Identify which cell holds the provided text, then report its (x, y) central coordinate. 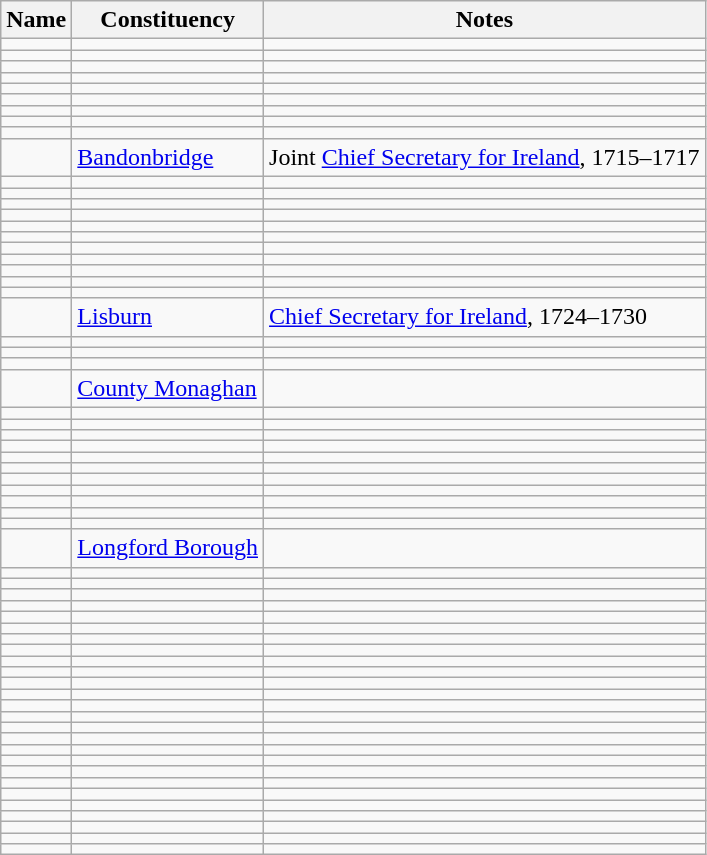
Lisburn (168, 317)
Notes (485, 20)
Name (36, 20)
Joint Chief Secretary for Ireland, 1715–1717 (485, 157)
Chief Secretary for Ireland, 1724–1730 (485, 317)
Constituency (168, 20)
Bandonbridge (168, 157)
County Monaghan (168, 388)
Longford Borough (168, 548)
